Capture the cell that displays the provided text and extract its [X, Y] central coordinate. 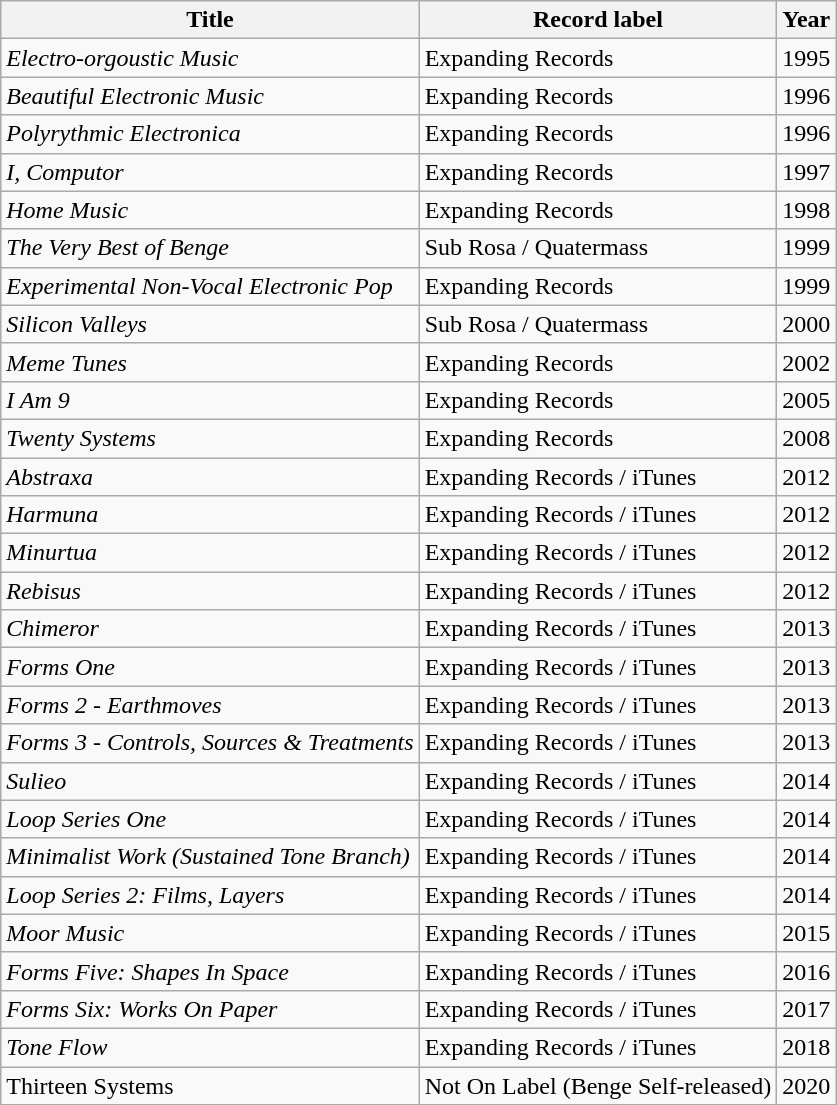
Twenty Systems [210, 438]
Minurtua [210, 553]
1995 [806, 58]
Experimental Non-Vocal Electronic Pop [210, 286]
2000 [806, 324]
Record label [598, 20]
2018 [806, 1047]
Title [210, 20]
Rebisus [210, 591]
Forms 2 - Earthmoves [210, 705]
2020 [806, 1085]
Year [806, 20]
Electro-orgoustic Music [210, 58]
Polyrythmic Electronica [210, 134]
Tone Flow [210, 1047]
Silicon Valleys [210, 324]
2015 [806, 933]
2002 [806, 362]
Forms 3 - Controls, Sources & Treatments [210, 743]
Chimeror [210, 629]
Harmuna [210, 515]
Loop Series 2: Films, Layers [210, 895]
Forms Five: Shapes In Space [210, 971]
2017 [806, 1009]
Thirteen Systems [210, 1085]
Abstraxa [210, 477]
Beautiful Electronic Music [210, 96]
1998 [806, 210]
2008 [806, 438]
1997 [806, 172]
Not On Label (Benge Self-released) [598, 1085]
Loop Series One [210, 819]
Moor Music [210, 933]
I Am 9 [210, 400]
Forms One [210, 667]
Forms Six: Works On Paper [210, 1009]
2016 [806, 971]
2005 [806, 400]
Minimalist Work (Sustained Tone Branch) [210, 857]
Meme Tunes [210, 362]
The Very Best of Benge [210, 248]
Home Music [210, 210]
I, Computor [210, 172]
Sulieo [210, 781]
